Find where the given text appears and provide that cell's center as [x, y] coordinate. 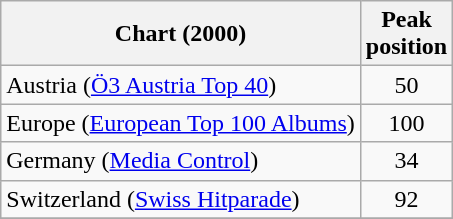
Switzerland (Swiss Hitparade) [181, 199]
Europe (European Top 100 Albums) [181, 123]
50 [406, 85]
Chart (2000) [181, 34]
Germany (Media Control) [181, 161]
92 [406, 199]
34 [406, 161]
Peakposition [406, 34]
100 [406, 123]
Austria (Ö3 Austria Top 40) [181, 85]
